Find where the given text appears and provide that cell's center as (X, Y) coordinate. 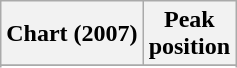
Chart (2007) (72, 34)
Peakposition (189, 34)
